Return [x, y] of the center of cell containing provided text 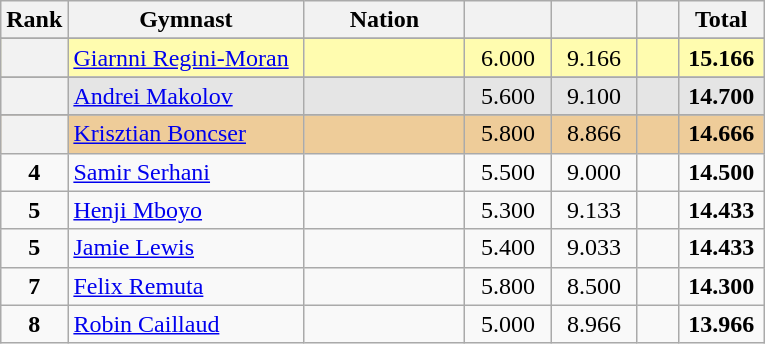
13.966 [721, 324]
8.866 [594, 134]
9.100 [594, 96]
8.966 [594, 324]
14.666 [721, 134]
Gymnast [186, 20]
6.000 [508, 58]
14.300 [721, 286]
8 [34, 324]
5.000 [508, 324]
Nation [384, 20]
8.500 [594, 286]
Jamie Lewis [186, 248]
5.500 [508, 172]
9.033 [594, 248]
5.600 [508, 96]
Andrei Makolov [186, 96]
Henji Mboyo [186, 210]
Samir Serhani [186, 172]
Giarnni Regini-Moran [186, 58]
Total [721, 20]
4 [34, 172]
Felix Remuta [186, 286]
5.300 [508, 210]
9.166 [594, 58]
9.133 [594, 210]
Rank [34, 20]
15.166 [721, 58]
14.500 [721, 172]
Robin Caillaud [186, 324]
7 [34, 286]
14.700 [721, 96]
Krisztian Boncser [186, 134]
5.400 [508, 248]
9.000 [594, 172]
